Provide the [x, y] coordinate of the cell's center where the given text is located.  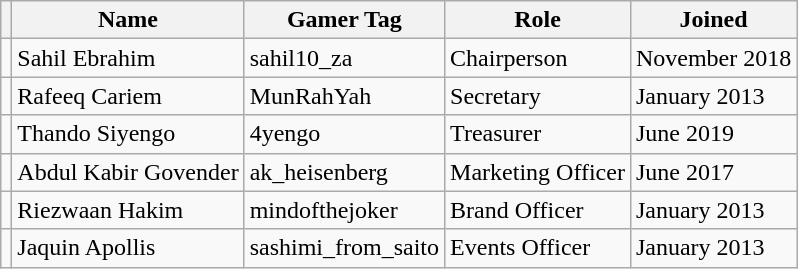
Role [538, 20]
ak_heisenberg [344, 172]
Marketing Officer [538, 172]
MunRahYah [344, 96]
mindofthejoker [344, 210]
Events Officer [538, 248]
Sahil Ebrahim [128, 58]
Gamer Tag [344, 20]
November 2018 [713, 58]
sahil10_za [344, 58]
June 2017 [713, 172]
Secretary [538, 96]
Jaquin Apollis [128, 248]
Thando Siyengo [128, 134]
sashimi_from_saito [344, 248]
June 2019 [713, 134]
Abdul Kabir Govender [128, 172]
Brand Officer [538, 210]
Joined [713, 20]
Rafeeq Cariem [128, 96]
Riezwaan Hakim [128, 210]
Chairperson [538, 58]
Treasurer [538, 134]
4yengo [344, 134]
Name [128, 20]
